Pinpoint the cell where the given text exists, returning its [X, Y] midpoint coordinate. 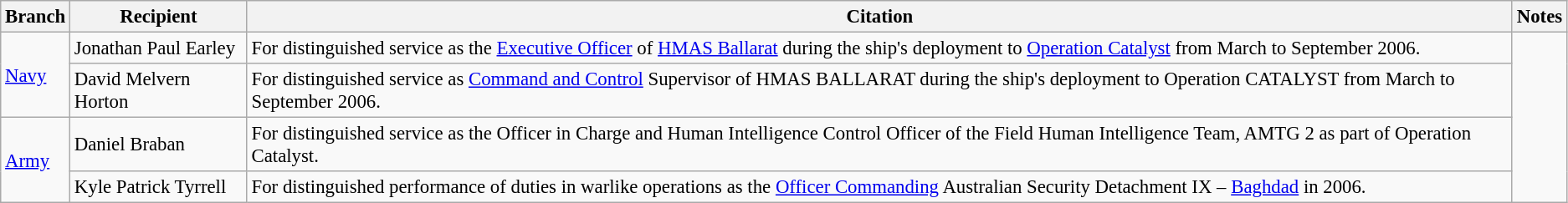
Citation [879, 17]
Jonathan Paul Earley [159, 48]
Army [35, 160]
Recipient [159, 17]
Daniel Braban [159, 145]
Branch [35, 17]
David Melvern Horton [159, 90]
Navy [35, 75]
For distinguished service as the Executive Officer of HMAS Ballarat during the ship's deployment to Operation Catalyst from March to September 2006. [879, 48]
Kyle Patrick Tyrrell [159, 187]
For distinguished performance of duties in warlike operations as the Officer Commanding Australian Security Detachment IX – Baghdad in 2006. [879, 187]
Notes [1540, 17]
